Search for the cell housing the specified text and yield its (X, Y) center coordinate. 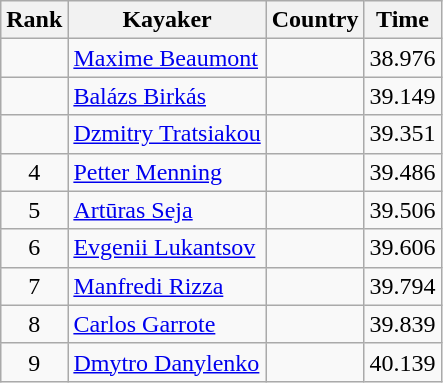
39.486 (402, 172)
Dmytro Danylenko (167, 362)
9 (34, 362)
Time (402, 20)
Kayaker (167, 20)
Carlos Garrote (167, 324)
39.149 (402, 96)
Balázs Birkás (167, 96)
4 (34, 172)
6 (34, 248)
39.839 (402, 324)
Rank (34, 20)
8 (34, 324)
Artūras Seja (167, 210)
Dzmitry Tratsiakou (167, 134)
39.606 (402, 248)
Evgenii Lukantsov (167, 248)
39.506 (402, 210)
Country (315, 20)
38.976 (402, 58)
7 (34, 286)
39.794 (402, 286)
Maxime Beaumont (167, 58)
Manfredi Rizza (167, 286)
Petter Menning (167, 172)
5 (34, 210)
39.351 (402, 134)
40.139 (402, 362)
